From the cell containing the given text, extract its center point as (x, y) coordinate. 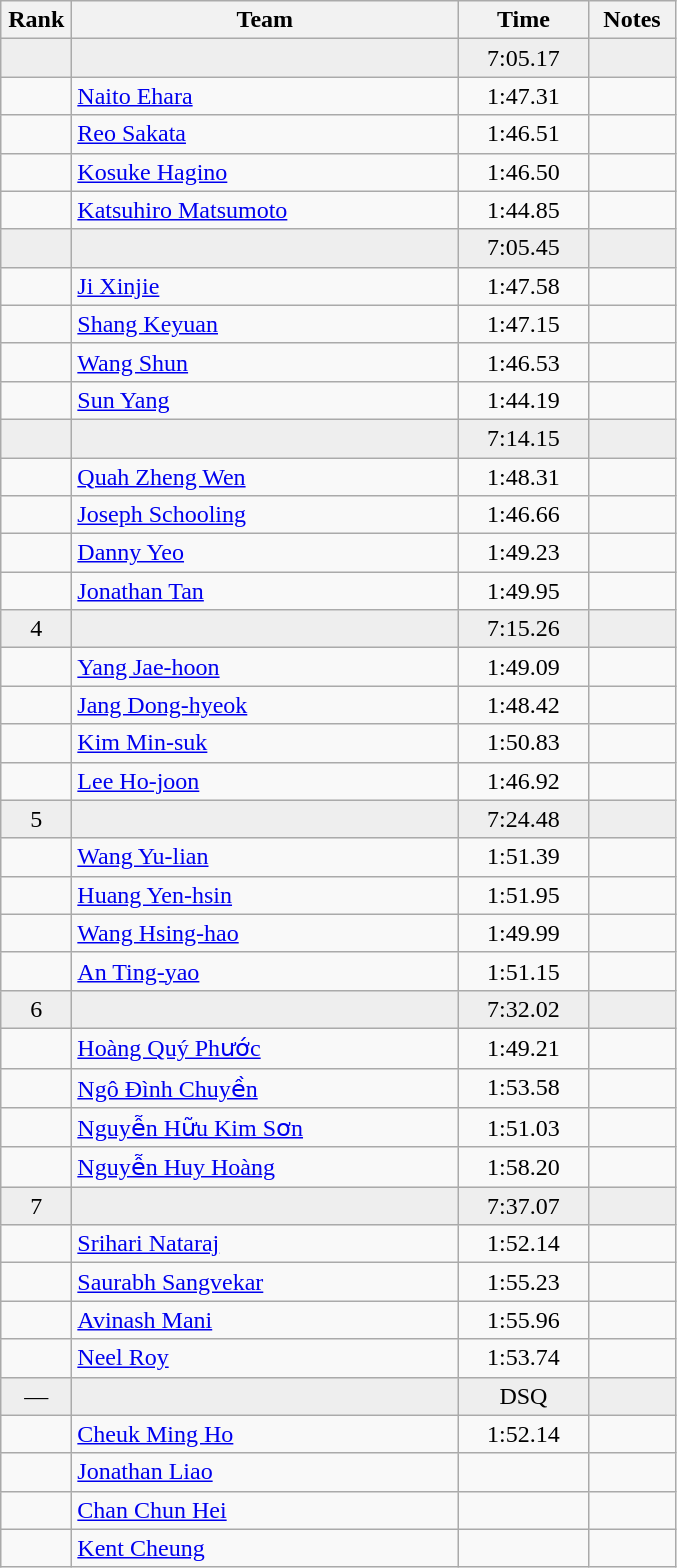
1:46.53 (524, 362)
1:51.03 (524, 1128)
1:55.96 (524, 1320)
1:48.42 (524, 705)
Wang Shun (265, 362)
7:37.07 (524, 1206)
7 (36, 1206)
1:49.95 (524, 591)
Sun Yang (265, 400)
Lee Ho-joon (265, 781)
Cheuk Ming Ho (265, 1434)
Srihari Nataraj (265, 1244)
DSQ (524, 1396)
1:49.09 (524, 667)
— (36, 1396)
1:46.66 (524, 515)
1:49.23 (524, 553)
1:49.99 (524, 933)
5 (36, 819)
Joseph Schooling (265, 515)
7:15.26 (524, 629)
Saurabh Sangvekar (265, 1282)
1:46.51 (524, 134)
1:46.92 (524, 781)
Jang Dong-hyeok (265, 705)
7:05.17 (524, 58)
Nguyễn Hữu Kim Sơn (265, 1128)
1:50.83 (524, 743)
Huang Yen-hsin (265, 895)
1:53.58 (524, 1088)
Neel Roy (265, 1358)
Jonathan Tan (265, 591)
Wang Yu-lian (265, 857)
1:53.74 (524, 1358)
4 (36, 629)
An Ting-yao (265, 971)
1:44.85 (524, 210)
1:58.20 (524, 1167)
1:46.50 (524, 172)
1:48.31 (524, 477)
Nguyễn Huy Hoàng (265, 1167)
Ji Xinjie (265, 286)
Danny Yeo (265, 553)
Time (524, 20)
Hoàng Quý Phước (265, 1048)
Notes (632, 20)
Reo Sakata (265, 134)
Kosuke Hagino (265, 172)
1:44.19 (524, 400)
1:51.39 (524, 857)
Jonathan Liao (265, 1472)
Naito Ehara (265, 96)
7:14.15 (524, 438)
7:32.02 (524, 1009)
Ngô Đình Chuyền (265, 1088)
1:55.23 (524, 1282)
1:49.21 (524, 1048)
6 (36, 1009)
Quah Zheng Wen (265, 477)
Rank (36, 20)
Avinash Mani (265, 1320)
Wang Hsing-hao (265, 933)
Kim Min-suk (265, 743)
Yang Jae-hoon (265, 667)
1:47.31 (524, 96)
7:24.48 (524, 819)
Katsuhiro Matsumoto (265, 210)
1:47.15 (524, 324)
1:51.15 (524, 971)
Team (265, 20)
1:47.58 (524, 286)
Chan Chun Hei (265, 1510)
Kent Cheung (265, 1548)
7:05.45 (524, 248)
Shang Keyuan (265, 324)
1:51.95 (524, 895)
